Locate the cell with the specified text and output its (X, Y) center coordinate. 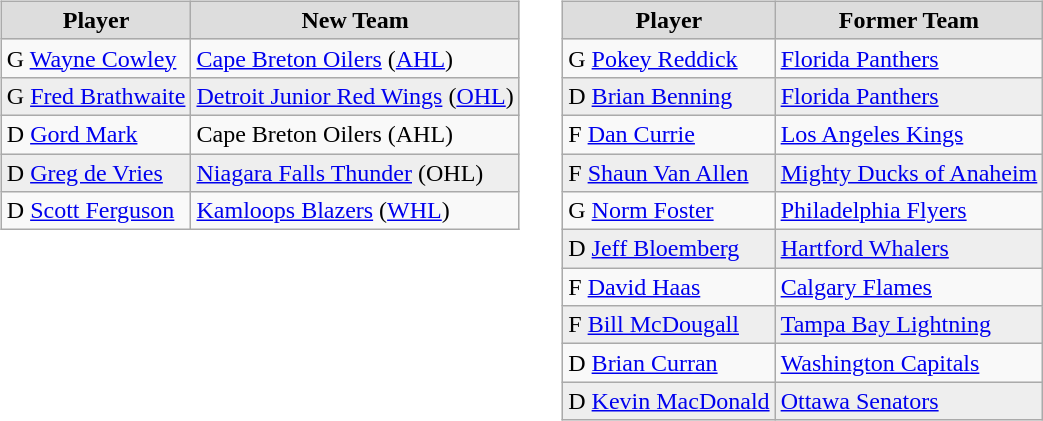
F Dan Currie (669, 134)
F David Haas (669, 287)
F Bill McDougall (669, 325)
Calgary Flames (909, 287)
Niagara Falls Thunder (OHL) (355, 173)
Former Team (909, 20)
F Shaun Van Allen (669, 173)
D Brian Curran (669, 363)
New Team (355, 20)
Mighty Ducks of Anaheim (909, 173)
Detroit Junior Red Wings (OHL) (355, 96)
G Wayne Cowley (96, 58)
Los Angeles Kings (909, 134)
Washington Capitals (909, 363)
G Norm Foster (669, 211)
D Gord Mark (96, 134)
D Greg de Vries (96, 173)
D Kevin MacDonald (669, 401)
G Pokey Reddick (669, 58)
Philadelphia Flyers (909, 211)
Kamloops Blazers (WHL) (355, 211)
D Scott Ferguson (96, 211)
D Brian Benning (669, 96)
Hartford Whalers (909, 249)
Tampa Bay Lightning (909, 325)
Ottawa Senators (909, 401)
D Jeff Bloemberg (669, 249)
G Fred Brathwaite (96, 96)
